From the cell containing the given text, extract its center point as [x, y] coordinate. 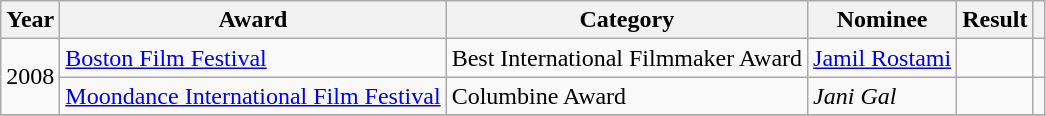
Year [30, 20]
Moondance International Film Festival [253, 96]
Columbine Award [626, 96]
2008 [30, 77]
Best International Filmmaker Award [626, 58]
Jamil Rostami [882, 58]
Result [995, 20]
Boston Film Festival [253, 58]
Jani Gal [882, 96]
Award [253, 20]
Category [626, 20]
Nominee [882, 20]
